Search for the cell housing the specified text and yield its [X, Y] center coordinate. 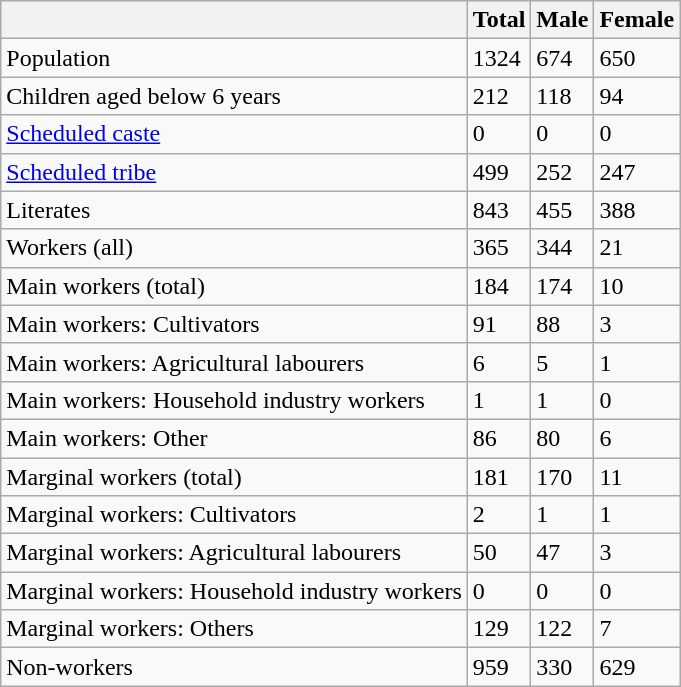
629 [637, 667]
388 [637, 210]
174 [562, 286]
650 [637, 58]
959 [499, 667]
50 [499, 553]
Marginal workers: Others [234, 629]
Non-workers [234, 667]
Children aged below 6 years [234, 96]
47 [562, 553]
Marginal workers: Agricultural labourers [234, 553]
170 [562, 477]
94 [637, 96]
80 [562, 438]
843 [499, 210]
Workers (all) [234, 248]
674 [562, 58]
365 [499, 248]
88 [562, 324]
Female [637, 20]
Literates [234, 210]
5 [562, 362]
11 [637, 477]
344 [562, 248]
21 [637, 248]
Marginal workers (total) [234, 477]
2 [499, 515]
7 [637, 629]
330 [562, 667]
499 [499, 172]
118 [562, 96]
1324 [499, 58]
Scheduled caste [234, 134]
Population [234, 58]
91 [499, 324]
86 [499, 438]
Main workers (total) [234, 286]
10 [637, 286]
Total [499, 20]
Main workers: Cultivators [234, 324]
455 [562, 210]
129 [499, 629]
Male [562, 20]
Marginal workers: Household industry workers [234, 591]
181 [499, 477]
Main workers: Other [234, 438]
122 [562, 629]
Marginal workers: Cultivators [234, 515]
184 [499, 286]
252 [562, 172]
Main workers: Agricultural labourers [234, 362]
212 [499, 96]
Scheduled tribe [234, 172]
Main workers: Household industry workers [234, 400]
247 [637, 172]
